Scan for the cell matching the given text and deliver its (x, y) coordinate at center. 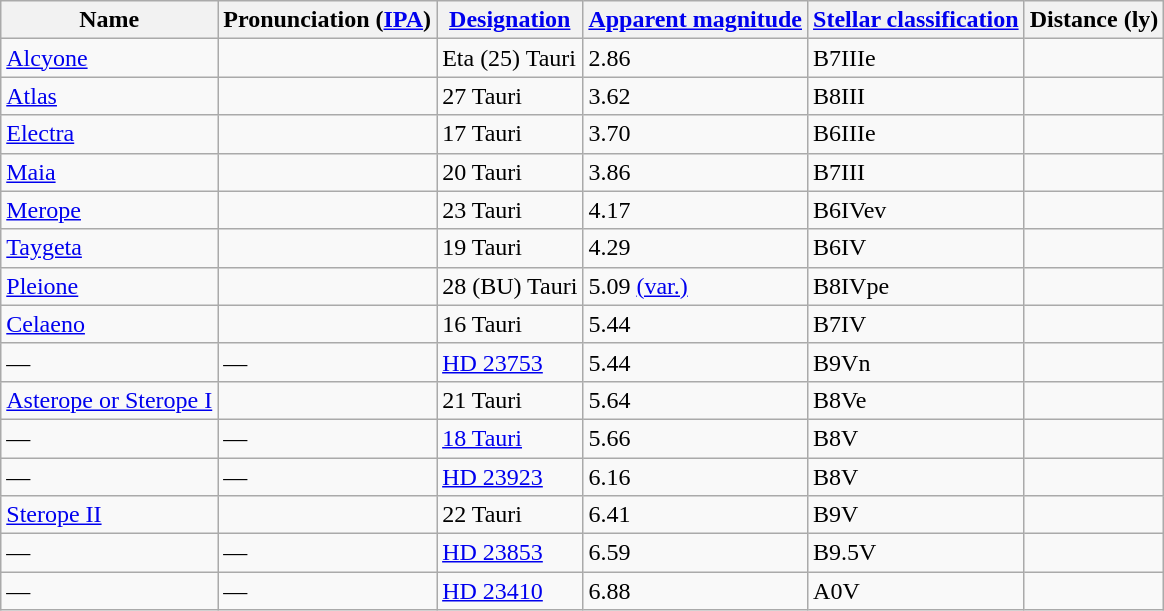
Name (110, 20)
HD 23410 (510, 591)
B8Ve (916, 400)
B9.5V (916, 553)
Stellar classification (916, 20)
6.88 (696, 591)
2.86 (696, 58)
4.29 (696, 248)
Pronunciation (IPA) (328, 20)
B9Vn (916, 362)
B7III (916, 172)
5.66 (696, 438)
3.86 (696, 172)
Celaeno (110, 324)
Maia (110, 172)
Distance (ly) (1094, 20)
18 Tauri (510, 438)
3.62 (696, 96)
A0V (916, 591)
Pleione (110, 286)
HD 23853 (510, 553)
6.41 (696, 515)
6.59 (696, 553)
27 Tauri (510, 96)
16 Tauri (510, 324)
6.16 (696, 477)
Atlas (110, 96)
20 Tauri (510, 172)
19 Tauri (510, 248)
Merope (110, 210)
HD 23923 (510, 477)
Taygeta (110, 248)
Asterope or Sterope I (110, 400)
Eta (25) Tauri (510, 58)
21 Tauri (510, 400)
Alcyone (110, 58)
B6IV (916, 248)
B8III (916, 96)
28 (BU) Tauri (510, 286)
4.17 (696, 210)
B7IV (916, 324)
Apparent magnitude (696, 20)
Designation (510, 20)
5.64 (696, 400)
23 Tauri (510, 210)
5.09 (var.) (696, 286)
B6IIIe (916, 134)
HD 23753 (510, 362)
17 Tauri (510, 134)
B6IVev (916, 210)
Sterope II (110, 515)
B7IIIe (916, 58)
Electra (110, 134)
3.70 (696, 134)
22 Tauri (510, 515)
B8IVpe (916, 286)
B9V (916, 515)
